Search for the cell housing the specified text and yield its [x, y] center coordinate. 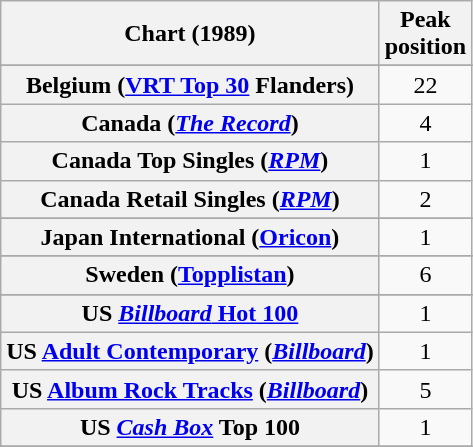
Chart (1989) [190, 34]
US Album Rock Tracks (Billboard) [190, 389]
US Adult Contemporary (Billboard) [190, 351]
Peakposition [425, 34]
US Cash Box Top 100 [190, 427]
Belgium (VRT Top 30 Flanders) [190, 85]
2 [425, 199]
6 [425, 275]
Canada (The Record) [190, 123]
4 [425, 123]
Canada Retail Singles (RPM) [190, 199]
Japan International (Oricon) [190, 237]
22 [425, 85]
US Billboard Hot 100 [190, 313]
Sweden (Topplistan) [190, 275]
Canada Top Singles (RPM) [190, 161]
5 [425, 389]
